Detect which cell encompasses the target text, then output its (x, y) center coordinate. 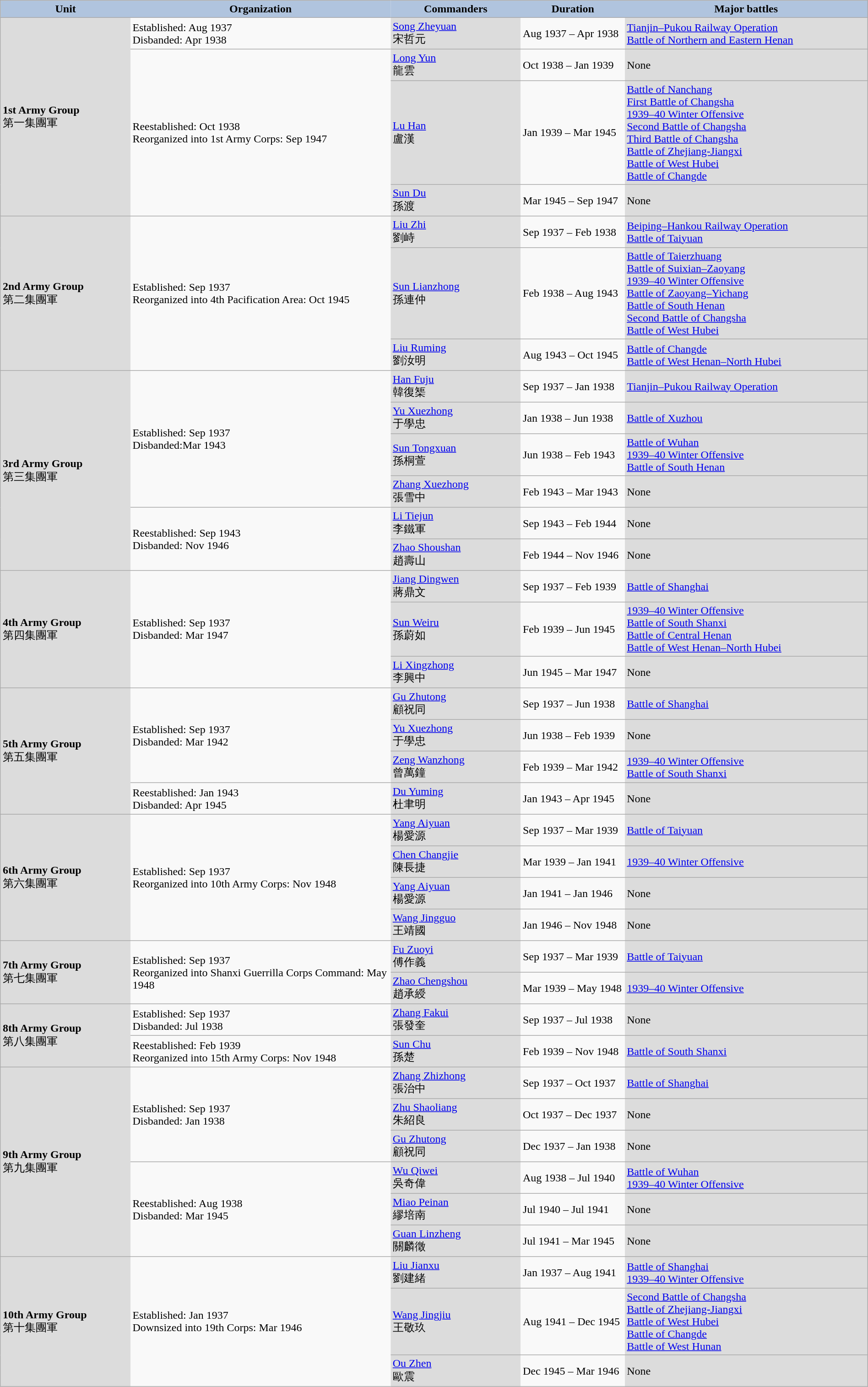
Feb 1943 – Mar 1943 (572, 492)
Zhao Shoushan 趙壽山 (456, 555)
Liu Ruming 劉汝明 (456, 354)
8th Army Group 第八集團軍 (65, 1035)
Lu Han 盧漢 (456, 132)
Jul 1940 – Jul 1941 (572, 1209)
Battle of Xuzhou (746, 418)
Wang Jingjiu 王敬玖 (456, 1322)
Tianjin–Pukou Railway Operation Battle of Northern and Eastern Henan (746, 33)
Jul 1941 – Mar 1945 (572, 1241)
Established: Sep 1937 Disbanded:Mar 1943 (260, 439)
Oct 1938 – Jan 1939 (572, 65)
Commanders (456, 9)
Established: Jan 1937 Downsized into 19th Corps: Mar 1946 (260, 1322)
Sep 1937 – Feb 1939 (572, 586)
Sun Tongxuan 孫桐萱 (456, 455)
Jan 1937 – Aug 1941 (572, 1272)
Reestablished: Feb 1939 Reorganized into 15th Army Corps: Nov 1948 (260, 1051)
Li Xingzhong 李興中 (456, 672)
Dec 1937 – Jan 1938 (572, 1146)
Oct 1937 – Dec 1937 (572, 1115)
Aug 1941 – Dec 1945 (572, 1322)
Sep 1937 – Jun 1938 (572, 703)
Li Tiejun 李鐵軍 (456, 523)
Established: Sep 1937 Reorganized into 4th Pacification Area: Oct 1945 (260, 294)
Sep 1937 – Jan 1938 (572, 386)
Tianjin–Pukou Railway Operation (746, 386)
4th Army Group 第四集團軍 (65, 629)
Jan 1939 – Mar 1945 (572, 132)
Mar 1939 – May 1948 (572, 988)
Battle of South Shanxi (746, 1051)
Battle of Wuhan 1939–40 Winter Offensive Battle of South Henan (746, 455)
Aug 1937 – Apr 1938 (572, 33)
Sun Du 孫渡 (456, 201)
Duration (572, 9)
Reestablished: Aug 1938 Disbanded: Mar 1945 (260, 1209)
Second Battle of Changsha Battle of Zhejiang-Jiangxi Battle of West Hubei Battle of Changde Battle of West Hunan (746, 1322)
Han Fuju 韓復榘 (456, 386)
Zhang Zhizhong 張治中 (456, 1082)
Dec 1945 – Mar 1946 (572, 1371)
Chen Changjie 陳長捷 (456, 862)
Long Yun 龍雲 (456, 65)
Guan Linzheng 關麟徵 (456, 1241)
Established: Sep 1937 Disbanded: Mar 1942 (260, 735)
Unit (65, 9)
1939–40 Winter Offensive Battle of South Shanxi Battle of Central Henan Battle of West Henan–North Hubei (746, 629)
Jiang Dingwen 蔣鼎文 (456, 586)
Liu Zhi 劉峙 (456, 232)
Jun 1945 – Mar 1947 (572, 672)
Jan 1941 – Jan 1946 (572, 893)
Reestablished: Jan 1943 Disbanded: Apr 1945 (260, 799)
Feb 1939 – Jun 1945 (572, 629)
Major battles (746, 9)
Feb 1939 – Nov 1948 (572, 1051)
Sep 1937 – Oct 1937 (572, 1082)
Liu Jianxu 劉建緒 (456, 1272)
Battle of Changde Battle of West Henan–North Hubei (746, 354)
Sun Weiru 孫蔚如 (456, 629)
Feb 1938 – Aug 1943 (572, 294)
9th Army Group 第九集團軍 (65, 1162)
Battle of Wuhan 1939–40 Winter Offensive (746, 1178)
Jan 1943 – Apr 1945 (572, 799)
Established: Sep 1937 Disbanded: Mar 1947 (260, 629)
1939–40 Winter Offensive Battle of South Shanxi (746, 767)
Zhu Shaoliang 朱紹良 (456, 1115)
10th Army Group 第十集團軍 (65, 1322)
Aug 1943 – Oct 1945 (572, 354)
Mar 1945 – Sep 1947 (572, 201)
Aug 1938 – Jul 1940 (572, 1178)
Du Yuming 杜聿明 (456, 799)
Established: Sep 1937 Disbanded: Jan 1938 (260, 1115)
Reestablished: Sep 1943 Disbanded: Nov 1946 (260, 539)
2nd Army Group 第二集團軍 (65, 294)
Feb 1944 – Nov 1946 (572, 555)
Zhang Fakui 張發奎 (456, 1019)
Sun Lianzhong 孫連仲 (456, 294)
Sep 1937 – Jul 1938 (572, 1019)
Established: Sep 1937 Disbanded: Jul 1938 (260, 1019)
Ou Zhen 歐震 (456, 1371)
Jun 1938 – Feb 1943 (572, 455)
Zhang Xuezhong 張雪中 (456, 492)
Zeng Wanzhong 曾萬鐘 (456, 767)
Jan 1946 – Nov 1948 (572, 925)
Mar 1939 – Jan 1941 (572, 862)
Beiping–Hankou Railway Operation Battle of Taiyuan (746, 232)
Wang Jingguo 王靖國 (456, 925)
3rd Army Group 第三集團軍 (65, 470)
Song Zheyuan 宋哲元 (456, 33)
6th Army Group 第六集團軍 (65, 877)
Fu Zuoyi 傅作義 (456, 956)
Reestablished: Oct 1938 Reorganized into 1st Army Corps: Sep 1947 (260, 132)
Miao Peinan 繆培南 (456, 1209)
7th Army Group 第七集團軍 (65, 972)
Battle of Shanghai 1939–40 Winter Offensive (746, 1272)
Jun 1938 – Feb 1939 (572, 735)
Organization (260, 9)
Established: Sep 1937 Reorganized into 10th Army Corps: Nov 1948 (260, 877)
5th Army Group 第五集團軍 (65, 751)
Established: Sep 1937 Reorganized into Shanxi Guerrilla Corps Command: May 1948 (260, 972)
Established: Aug 1937 Disbanded: Apr 1938 (260, 33)
Wu Qiwei 吳奇偉 (456, 1178)
Sun Chu 孫楚 (456, 1051)
Zhao Chengshou 趙承綬 (456, 988)
1st Army Group 第一集團軍 (65, 117)
Sep 1937 – Feb 1938 (572, 232)
Sep 1943 – Feb 1944 (572, 523)
Feb 1939 – Mar 1942 (572, 767)
Jan 1938 – Jun 1938 (572, 418)
